Return the (X, Y) coordinate for the center point of the cell that contains the specified text.  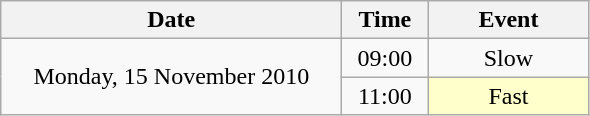
Time (385, 20)
Fast (508, 96)
11:00 (385, 96)
09:00 (385, 58)
Event (508, 20)
Slow (508, 58)
Monday, 15 November 2010 (172, 77)
Date (172, 20)
